Locate the cell with the specified text and output its [x, y] center coordinate. 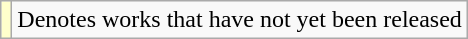
Denotes works that have not yet been released [240, 20]
